Extract the (X, Y) coordinate from the center of the cell holding the provided text.  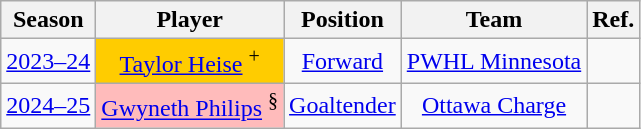
Goaltender (343, 106)
2024–25 (48, 106)
Player (190, 20)
Forward (343, 62)
Season (48, 20)
Team (494, 20)
Ref. (614, 20)
Position (343, 20)
PWHL Minnesota (494, 62)
Taylor Heise + (190, 62)
2023–24 (48, 62)
Ottawa Charge (494, 106)
Gwyneth Philips § (190, 106)
